Locate the cell with the specified text and output its (X, Y) center coordinate. 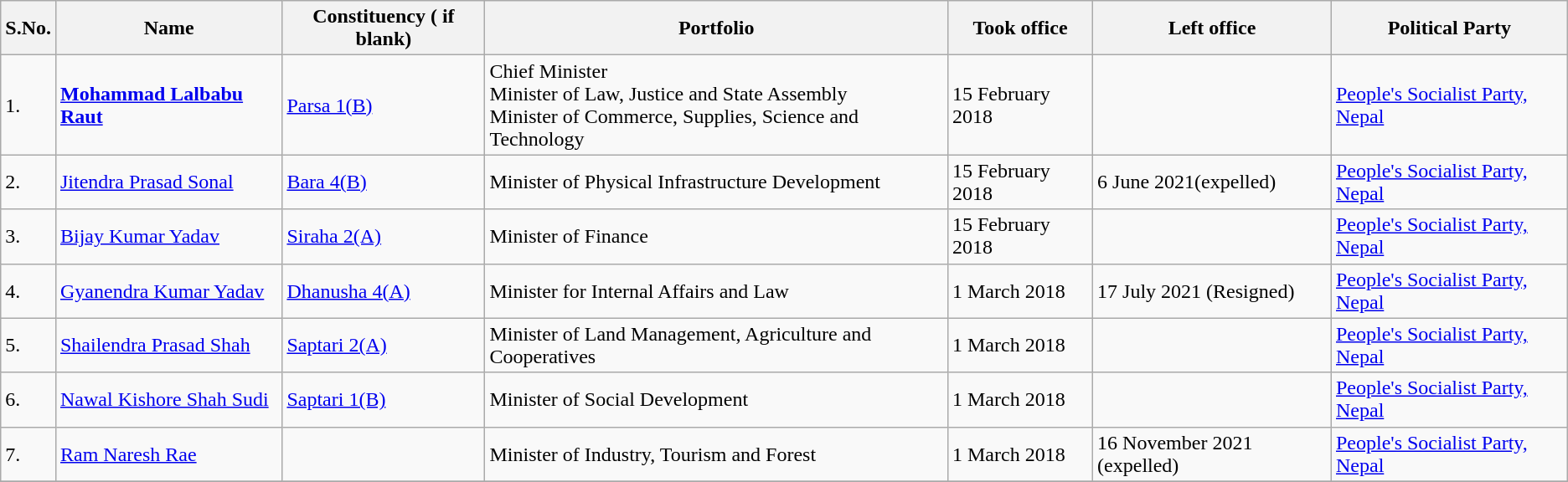
Jitendra Prasad Sonal (168, 182)
Minister of Social Development (717, 400)
Left office (1213, 28)
Constituency ( if blank) (384, 28)
Saptari 1(B) (384, 400)
Ram Naresh Rae (168, 454)
Minister of Industry, Tourism and Forest (717, 454)
Portfolio (717, 28)
Bijay Kumar Yadav (168, 236)
6 June 2021(expelled) (1213, 182)
Shailendra Prasad Shah (168, 345)
6. (28, 400)
Saptari 2(A) (384, 345)
3. (28, 236)
Mohammad Lalbabu Raut (168, 105)
Minister of Land Management, Agriculture and Cooperatives (717, 345)
Minister of Finance (717, 236)
Bara 4(B) (384, 182)
17 July 2021 (Resigned) (1213, 291)
16 November 2021 (expelled) (1213, 454)
Nawal Kishore Shah Sudi (168, 400)
S.No. (28, 28)
Parsa 1(B) (384, 105)
Siraha 2(A) (384, 236)
Minister of Physical Infrastructure Development (717, 182)
1. (28, 105)
Chief MinisterMinister of Law, Justice and State AssemblyMinister of Commerce, Supplies, Science and Technology (717, 105)
Gyanendra Kumar Yadav (168, 291)
Dhanusha 4(A) (384, 291)
Took office (1020, 28)
7. (28, 454)
Minister for Internal Affairs and Law (717, 291)
5. (28, 345)
4. (28, 291)
Name (168, 28)
2. (28, 182)
Political Party (1449, 28)
